Detect which cell encompasses the target text, then output its (x, y) center coordinate. 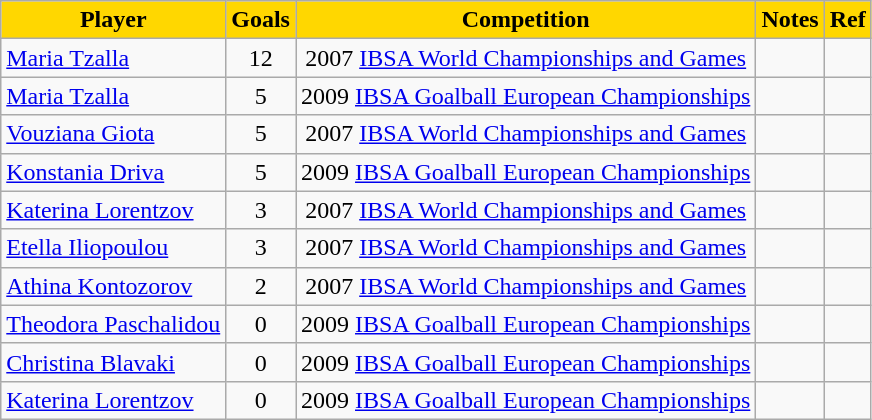
Player (114, 20)
Christina Blavaki (114, 362)
Notes (790, 20)
Konstania Driva (114, 172)
12 (261, 58)
Goals (261, 20)
Theodora Paschalidou (114, 324)
Ref (848, 20)
Competition (526, 20)
2 (261, 286)
Vouziana Giota (114, 134)
Athina Kontozorov (114, 286)
Etella Iliopoulou (114, 248)
